For the text-containing cell, return its midpoint in [x, y] coordinate format. 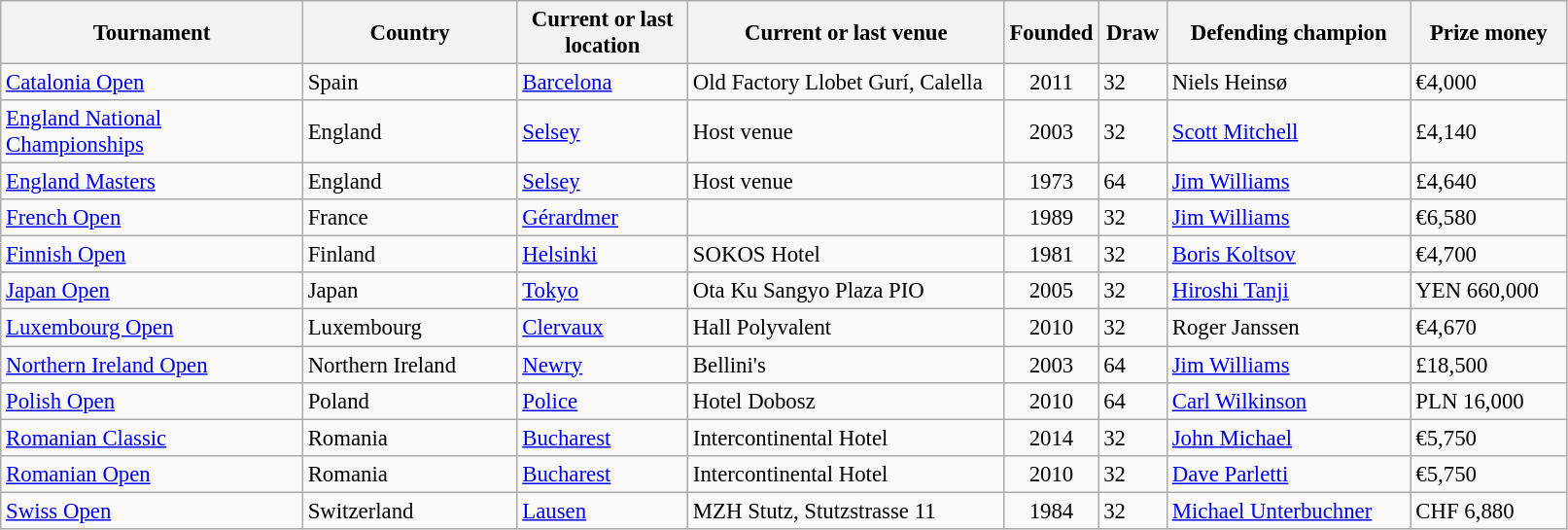
Swiss Open [152, 511]
Romanian Classic [152, 438]
£18,500 [1489, 365]
Lausen [603, 511]
2005 [1052, 291]
Boris Koltsov [1289, 255]
€4,000 [1489, 83]
PLN 16,000 [1489, 401]
Ota Ku Sangyo Plaza PIO [847, 291]
€4,670 [1489, 328]
England Masters [152, 182]
Northern Ireland [410, 365]
£4,640 [1489, 182]
Helsinki [603, 255]
Barcelona [603, 83]
England National Championships [152, 132]
Hiroshi Tanji [1289, 291]
Japan Open [152, 291]
1981 [1052, 255]
Romanian Open [152, 474]
Spain [410, 83]
Japan [410, 291]
Northern Ireland Open [152, 365]
Niels Heinsø [1289, 83]
Catalonia Open [152, 83]
Current or last location [603, 33]
Current or last venue [847, 33]
1989 [1052, 218]
Old Factory Llobet Gurí, Calella [847, 83]
MZH Stutz, Stutzstrasse 11 [847, 511]
Carl Wilkinson [1289, 401]
Luxembourg Open [152, 328]
Roger Janssen [1289, 328]
€6,580 [1489, 218]
Bellini's [847, 365]
Dave Parletti [1289, 474]
CHF 6,880 [1489, 511]
€4,700 [1489, 255]
Poland [410, 401]
Police [603, 401]
1984 [1052, 511]
Hall Polyvalent [847, 328]
John Michael [1289, 438]
Michael Unterbuchner [1289, 511]
Scott Mitchell [1289, 132]
£4,140 [1489, 132]
Draw [1133, 33]
YEN 660,000 [1489, 291]
Country [410, 33]
2014 [1052, 438]
Gérardmer [603, 218]
Finnish Open [152, 255]
France [410, 218]
Founded [1052, 33]
Switzerland [410, 511]
Luxembourg [410, 328]
Tournament [152, 33]
Defending champion [1289, 33]
Finland [410, 255]
SOKOS Hotel [847, 255]
Hotel Dobosz [847, 401]
Prize money [1489, 33]
1973 [1052, 182]
2011 [1052, 83]
Newry [603, 365]
Tokyo [603, 291]
French Open [152, 218]
Clervaux [603, 328]
Polish Open [152, 401]
